From the cell containing the given text, extract its center point as (x, y) coordinate. 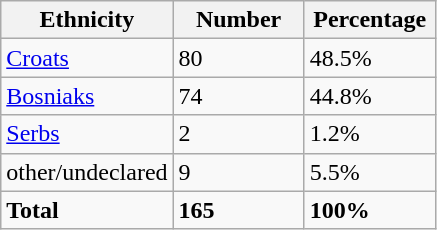
Percentage (370, 20)
48.5% (370, 58)
44.8% (370, 96)
Number (238, 20)
other/undeclared (87, 172)
165 (238, 210)
2 (238, 134)
100% (370, 210)
Bosniaks (87, 96)
Total (87, 210)
Croats (87, 58)
80 (238, 58)
Ethnicity (87, 20)
Serbs (87, 134)
1.2% (370, 134)
9 (238, 172)
5.5% (370, 172)
74 (238, 96)
